Detect which cell encompasses the target text, then output its (x, y) center coordinate. 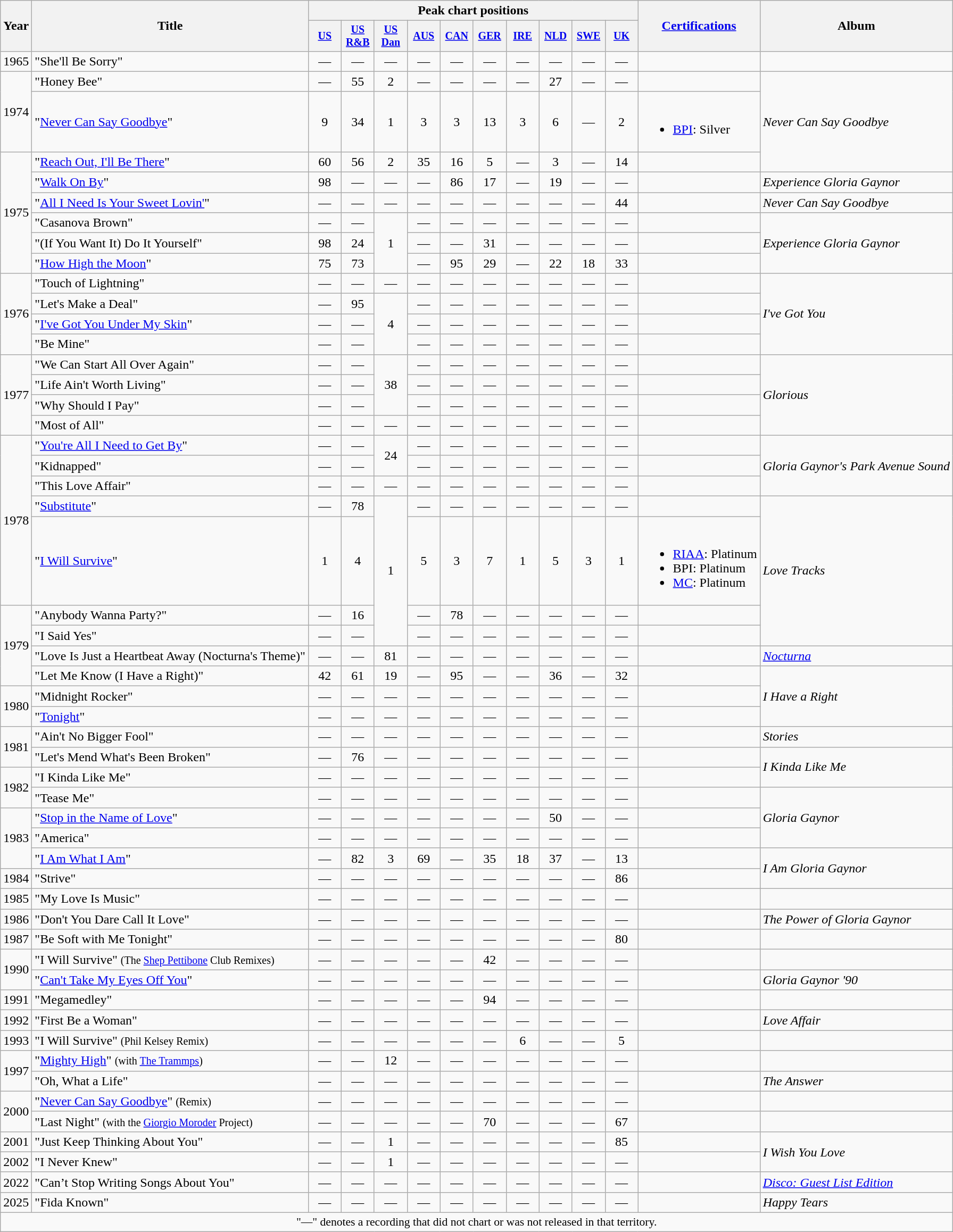
"Megamedley" (170, 1000)
2025 (16, 1202)
"—" denotes a recording that did not chart or was not released in that territory. (477, 1222)
85 (621, 1142)
55 (358, 81)
"Casanova Brown" (170, 223)
USR&B (358, 36)
56 (358, 162)
1992 (16, 1020)
"Let Me Know (I Have a Right)" (170, 676)
44 (621, 203)
UK (621, 36)
US (325, 36)
34 (358, 121)
"Why Should I Pay" (170, 405)
7 (490, 561)
Glorious (856, 395)
38 (391, 385)
"Reach Out, I'll Be There" (170, 162)
"Can't Take My Eyes Off You" (170, 980)
32 (621, 676)
"Touch of Lightning" (170, 284)
69 (424, 858)
"Midnight Rocker" (170, 696)
"Let's Mend What's Been Broken" (170, 757)
"I Will Survive" (Phil Kelsey Remix) (170, 1040)
Certifications (699, 26)
37 (556, 858)
"Stop in the Name of Love" (170, 818)
"Tease Me" (170, 797)
SWE (589, 36)
"Be Soft with Me Tonight" (170, 939)
"Life Ain't Worth Living" (170, 385)
"Ain't No Bigger Fool" (170, 737)
94 (490, 1000)
17 (490, 182)
80 (621, 939)
I've Got You (856, 314)
"Anybody Wanna Party?" (170, 615)
Happy Tears (856, 1202)
1985 (16, 899)
75 (325, 263)
1984 (16, 878)
"Can’t Stop Writing Songs About You" (170, 1182)
Title (170, 26)
"Never Can Say Goodbye" (170, 121)
50 (556, 818)
"Tonight" (170, 717)
1993 (16, 1040)
1976 (16, 314)
1980 (16, 706)
1975 (16, 212)
Love Tracks (856, 571)
12 (391, 1061)
Peak chart positions (473, 11)
"Most of All" (170, 425)
1981 (16, 747)
"(If You Want It) Do It Yourself" (170, 243)
81 (391, 656)
82 (358, 858)
GER (490, 36)
1974 (16, 112)
Gloria Gaynor's Park Avenue Sound (856, 465)
The Answer (856, 1081)
I Wish You Love (856, 1152)
I Am Gloria Gaynor (856, 868)
"Let's Make a Deal" (170, 304)
BPI: Silver (699, 121)
31 (490, 243)
"Don't You Dare Call It Love" (170, 919)
76 (358, 757)
"Fida Known" (170, 1202)
27 (556, 81)
Gloria Gaynor '90 (856, 980)
1990 (16, 970)
1986 (16, 919)
2000 (16, 1111)
NLD (556, 36)
70 (490, 1121)
"Last Night" (with the Giorgio Moroder Project) (170, 1121)
60 (325, 162)
33 (621, 263)
"Never Can Say Goodbye" (Remix) (170, 1101)
"Oh, What a Life" (170, 1081)
AUS (424, 36)
"How High the Moon" (170, 263)
"Be Mine" (170, 344)
Album (856, 26)
"We Can Start All Over Again" (170, 364)
61 (358, 676)
"Love Is Just a Heartbeat Away (Nocturna's Theme)" (170, 656)
2022 (16, 1182)
"Kidnapped" (170, 465)
USDan (391, 36)
Disco: Guest List Edition (856, 1182)
"I've Got You Under My Skin" (170, 324)
"Mighty High" (with The Trammps) (170, 1061)
1983 (16, 838)
22 (556, 263)
1977 (16, 395)
IRE (523, 36)
"I Kinda Like Me" (170, 777)
"I Never Knew" (170, 1162)
"My Love Is Music" (170, 899)
"You're All I Need to Get By" (170, 445)
RIAA: PlatinumBPI: PlatinumMC: Platinum (699, 561)
2002 (16, 1162)
"America" (170, 838)
1987 (16, 939)
1965 (16, 61)
1991 (16, 1000)
I Have a Right (856, 696)
2001 (16, 1142)
"Just Keep Thinking About You" (170, 1142)
Year (16, 26)
"I Will Survive" (The Shep Pettibone Club Remixes) (170, 960)
Nocturna (856, 656)
29 (490, 263)
"Strive" (170, 878)
36 (556, 676)
Stories (856, 737)
"This Love Affair" (170, 486)
1982 (16, 787)
Gloria Gaynor (856, 818)
67 (621, 1121)
Love Affair (856, 1020)
"Substitute" (170, 506)
"Walk On By" (170, 182)
1979 (16, 646)
"First Be a Woman" (170, 1020)
"I Am What I Am" (170, 858)
"Honey Bee" (170, 81)
"She'll Be Sorry" (170, 61)
9 (325, 121)
1978 (16, 520)
"I Will Survive" (170, 561)
1997 (16, 1071)
"All I Need Is Your Sweet Lovin'" (170, 203)
14 (621, 162)
The Power of Gloria Gaynor (856, 919)
CAN (457, 36)
73 (358, 263)
"I Said Yes" (170, 636)
I Kinda Like Me (856, 767)
